Identify which cell holds the provided text, then report its (X, Y) central coordinate. 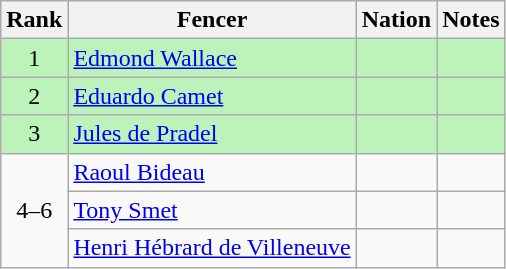
3 (34, 134)
Rank (34, 20)
Nation (396, 20)
Raoul Bideau (212, 172)
4–6 (34, 210)
Tony Smet (212, 210)
Eduardo Camet (212, 96)
1 (34, 58)
2 (34, 96)
Fencer (212, 20)
Notes (471, 20)
Henri Hébrard de Villeneuve (212, 248)
Jules de Pradel (212, 134)
Edmond Wallace (212, 58)
